Pinpoint the cell where the given text exists, returning its (X, Y) midpoint coordinate. 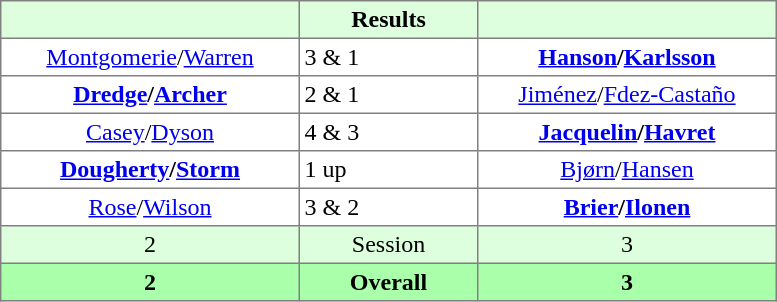
3 & 1 (388, 57)
Hanson/Karlsson (627, 57)
4 & 3 (388, 132)
Casey/Dyson (150, 132)
Brier/Ilonen (627, 207)
Dougherty/Storm (150, 170)
1 up (388, 170)
Results (388, 20)
Montgomerie/Warren (150, 57)
Rose/Wilson (150, 207)
Jiménez/Fdez-Castaño (627, 95)
Overall (388, 282)
3 & 2 (388, 207)
Bjørn/Hansen (627, 170)
Session (388, 245)
Dredge/Archer (150, 95)
Jacquelin/Havret (627, 132)
2 & 1 (388, 95)
